Return [X, Y] of the center of cell containing provided text 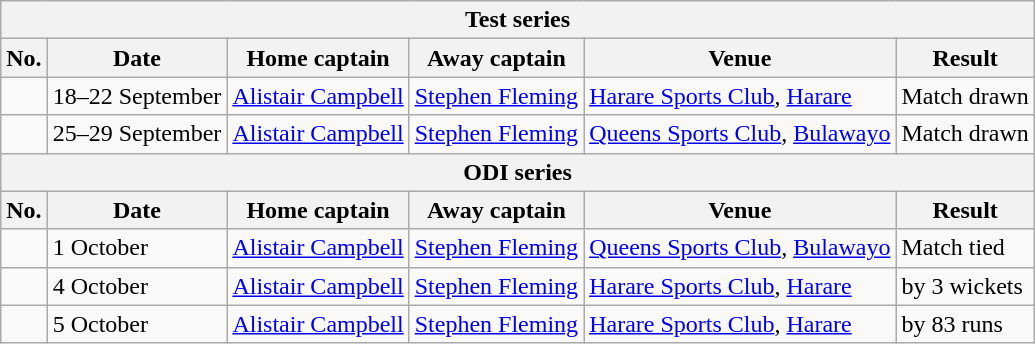
Match tied [965, 248]
Test series [518, 20]
1 October [137, 248]
by 3 wickets [965, 286]
by 83 runs [965, 324]
25–29 September [137, 134]
18–22 September [137, 96]
4 October [137, 286]
ODI series [518, 172]
5 October [137, 324]
